Return [x, y] of the center of cell containing provided text 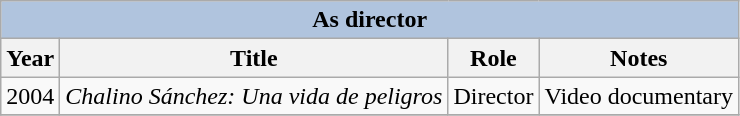
Chalino Sánchez: Una vida de peligros [254, 96]
Title [254, 58]
Year [30, 58]
Role [494, 58]
Notes [639, 58]
As director [370, 20]
Video documentary [639, 96]
Director [494, 96]
2004 [30, 96]
